Pinpoint the cell where the given text exists, returning its (x, y) midpoint coordinate. 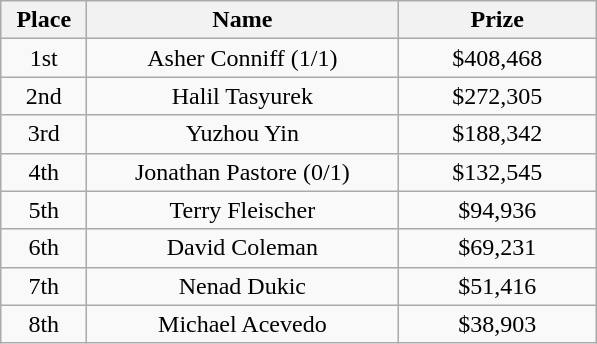
Terry Fleischer (242, 210)
7th (44, 286)
$69,231 (498, 248)
Michael Acevedo (242, 324)
Nenad Dukic (242, 286)
Asher Conniff (1/1) (242, 58)
Prize (498, 20)
Jonathan Pastore (0/1) (242, 172)
$272,305 (498, 96)
Yuzhou Yin (242, 134)
8th (44, 324)
Name (242, 20)
$38,903 (498, 324)
5th (44, 210)
$408,468 (498, 58)
2nd (44, 96)
Halil Tasyurek (242, 96)
1st (44, 58)
$94,936 (498, 210)
6th (44, 248)
David Coleman (242, 248)
$188,342 (498, 134)
$51,416 (498, 286)
$132,545 (498, 172)
4th (44, 172)
3rd (44, 134)
Place (44, 20)
